Return (X, Y) of the center of cell containing provided text 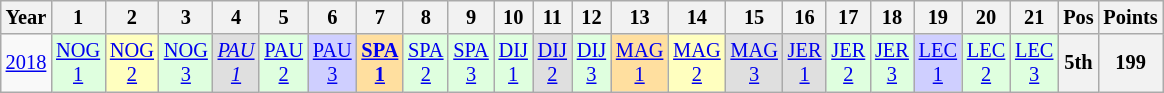
PAU2 (284, 63)
Pos (1078, 17)
DIJ2 (552, 63)
MAG2 (696, 63)
MAG1 (640, 63)
19 (938, 17)
DIJ1 (514, 63)
MAG3 (754, 63)
LEC3 (1034, 63)
DIJ3 (592, 63)
6 (332, 17)
2018 (26, 63)
8 (426, 17)
5th (1078, 63)
199 (1131, 63)
PAU1 (236, 63)
LEC1 (938, 63)
20 (986, 17)
NOG1 (78, 63)
4 (236, 17)
10 (514, 17)
11 (552, 17)
PAU3 (332, 63)
NOG3 (186, 63)
1 (78, 17)
SPA1 (380, 63)
JER2 (848, 63)
LEC2 (986, 63)
NOG2 (132, 63)
Points (1131, 17)
17 (848, 17)
JER1 (805, 63)
3 (186, 17)
18 (892, 17)
15 (754, 17)
12 (592, 17)
SPA3 (470, 63)
2 (132, 17)
9 (470, 17)
Year (26, 17)
SPA2 (426, 63)
14 (696, 17)
21 (1034, 17)
5 (284, 17)
7 (380, 17)
JER3 (892, 63)
13 (640, 17)
16 (805, 17)
